Capture the cell that displays the provided text and extract its [X, Y] central coordinate. 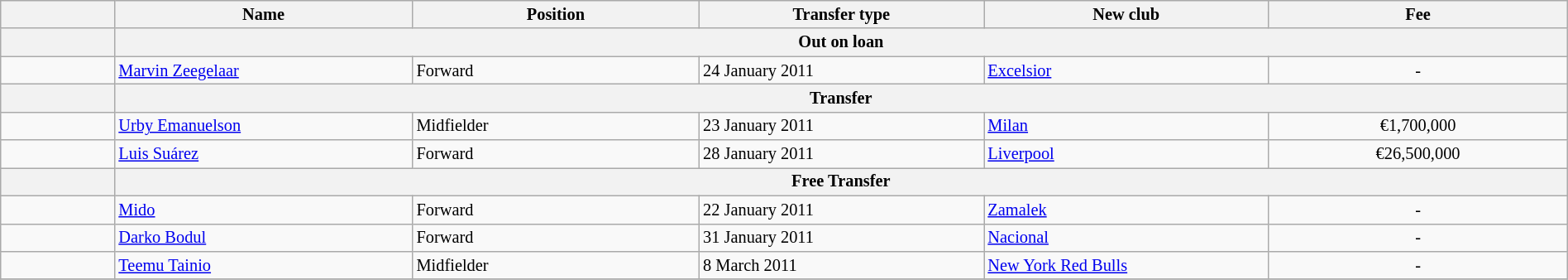
Marvin Zeegelaar [263, 70]
New York Red Bulls [1126, 265]
€26,500,000 [1417, 154]
Luis Suárez [263, 154]
Urby Emanuelson [263, 126]
Transfer type [841, 14]
Teemu Tainio [263, 265]
Position [556, 14]
Name [263, 14]
24 January 2011 [841, 70]
31 January 2011 [841, 238]
Milan [1126, 126]
Liverpool [1126, 154]
8 March 2011 [841, 265]
28 January 2011 [841, 154]
Darko Bodul [263, 238]
23 January 2011 [841, 126]
Out on loan [840, 42]
Free Transfer [840, 181]
Fee [1417, 14]
Nacional [1126, 238]
€1,700,000 [1417, 126]
22 January 2011 [841, 210]
Transfer [840, 98]
New club [1126, 14]
Zamalek [1126, 210]
Mido [263, 210]
Excelsior [1126, 70]
